Scan for the cell matching the given text and deliver its [x, y] coordinate at center. 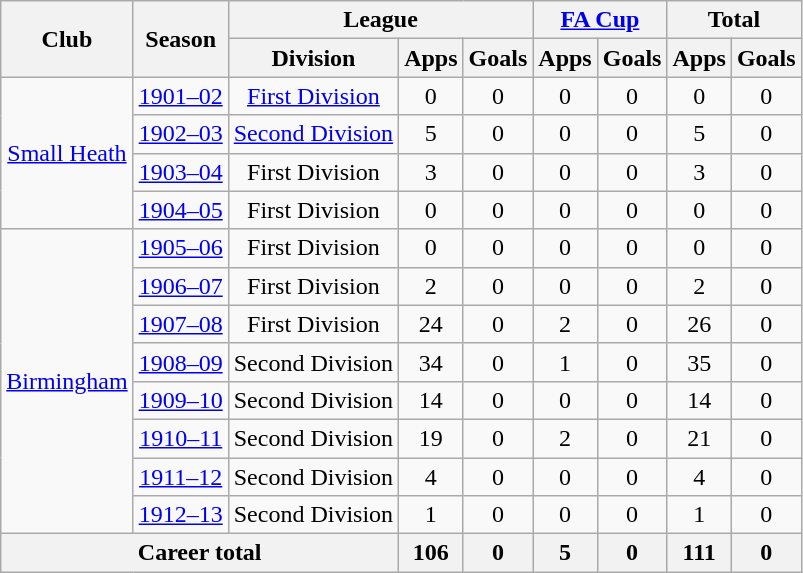
1910–11 [180, 438]
1905–06 [180, 248]
1904–05 [180, 210]
1911–12 [180, 477]
1906–07 [180, 286]
111 [699, 553]
34 [431, 362]
Club [67, 39]
Career total [200, 553]
106 [431, 553]
Division [313, 58]
1902–03 [180, 134]
Small Heath [67, 153]
21 [699, 438]
35 [699, 362]
Birmingham [67, 381]
1909–10 [180, 400]
Total [734, 20]
FA Cup [600, 20]
1903–04 [180, 172]
1908–09 [180, 362]
1907–08 [180, 324]
19 [431, 438]
1901–02 [180, 96]
26 [699, 324]
1912–13 [180, 515]
Season [180, 39]
League [380, 20]
24 [431, 324]
